Scan for the cell matching the given text and deliver its (X, Y) coordinate at center. 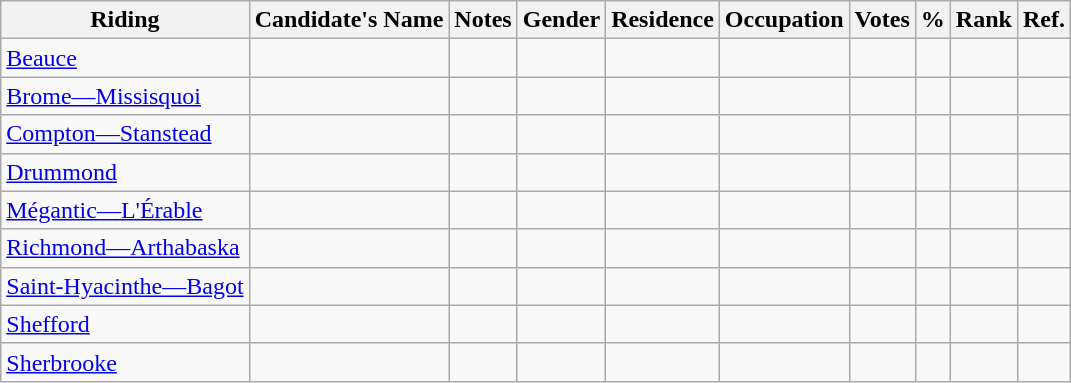
Occupation (784, 20)
Sherbrooke (125, 362)
Riding (125, 20)
Candidate's Name (349, 20)
Residence (663, 20)
Drummond (125, 172)
Rank (984, 20)
Beauce (125, 58)
Ref. (1044, 20)
Mégantic—L'Érable (125, 210)
Notes (483, 20)
Shefford (125, 324)
Brome—Missisquoi (125, 96)
Richmond—Arthabaska (125, 248)
Votes (882, 20)
Gender (561, 20)
Saint-Hyacinthe—Bagot (125, 286)
Compton—Stanstead (125, 134)
% (932, 20)
